Locate the cell with the specified text and output its [X, Y] center coordinate. 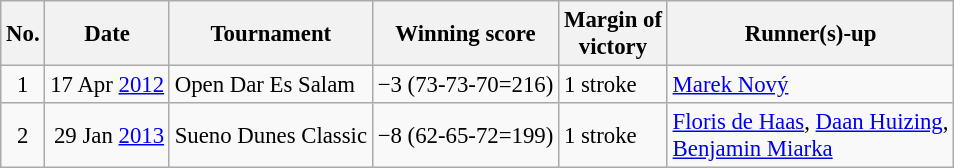
No. [23, 34]
1 [23, 85]
Runner(s)-up [810, 34]
29 Jan 2013 [107, 136]
Open Dar Es Salam [270, 85]
Floris de Haas, Daan Huizing, Benjamin Miarka [810, 136]
−8 (62-65-72=199) [465, 136]
Sueno Dunes Classic [270, 136]
−3 (73-73-70=216) [465, 85]
17 Apr 2012 [107, 85]
Marek Nový [810, 85]
Date [107, 34]
Winning score [465, 34]
Margin ofvictory [614, 34]
2 [23, 136]
Tournament [270, 34]
